Pinpoint the cell where the given text exists, returning its [X, Y] midpoint coordinate. 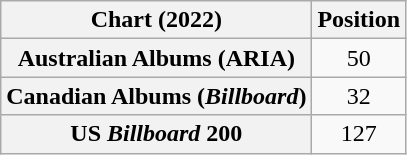
32 [359, 96]
50 [359, 58]
Chart (2022) [156, 20]
127 [359, 134]
US Billboard 200 [156, 134]
Australian Albums (ARIA) [156, 58]
Position [359, 20]
Canadian Albums (Billboard) [156, 96]
